Locate the cell with the specified text and output its [x, y] center coordinate. 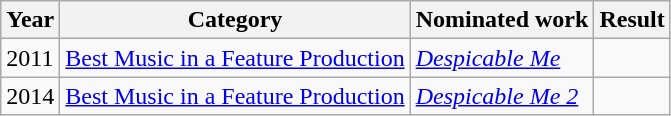
Nominated work [502, 20]
Despicable Me 2 [502, 96]
Result [632, 20]
Year [30, 20]
Category [235, 20]
2011 [30, 58]
2014 [30, 96]
Despicable Me [502, 58]
